Capture the cell that displays the provided text and extract its [x, y] central coordinate. 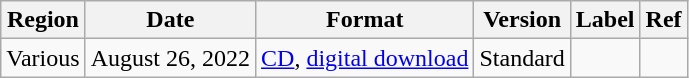
August 26, 2022 [170, 58]
Standard [522, 58]
Region [43, 20]
Version [522, 20]
Label [605, 20]
Format [365, 20]
Date [170, 20]
Various [43, 58]
CD, digital download [365, 58]
Ref [664, 20]
